Determine the [x, y] coordinate at the center of the cell enclosing the given text.  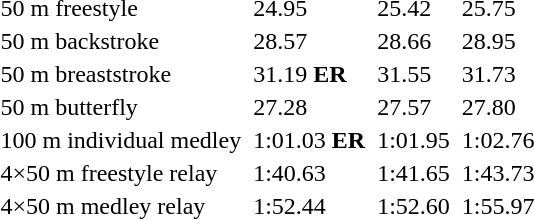
1:40.63 [310, 173]
27.57 [414, 107]
28.66 [414, 41]
1:01.03 ER [310, 140]
1:01.95 [414, 140]
31.55 [414, 74]
1:41.65 [414, 173]
31.19 ER [310, 74]
27.28 [310, 107]
28.57 [310, 41]
